Return (X, Y) of the center of cell containing provided text 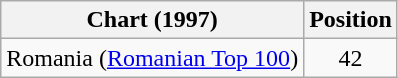
Romania (Romanian Top 100) (152, 58)
42 (351, 58)
Chart (1997) (152, 20)
Position (351, 20)
